Capture the cell that displays the provided text and extract its [x, y] central coordinate. 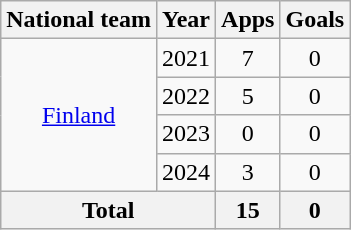
National team [79, 20]
2023 [186, 134]
2022 [186, 96]
Finland [79, 115]
Total [108, 210]
5 [248, 96]
15 [248, 210]
2021 [186, 58]
Goals [315, 20]
2024 [186, 172]
3 [248, 172]
Year [186, 20]
Apps [248, 20]
7 [248, 58]
